Return the [X, Y] coordinate for the center point of the cell that contains the specified text.  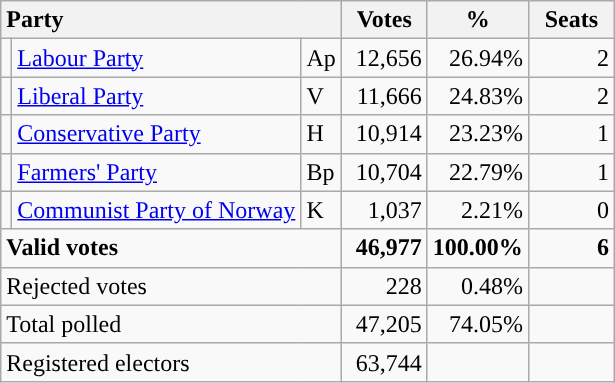
Rejected votes [172, 286]
47,205 [384, 324]
Farmers' Party [156, 172]
Ap [321, 58]
H [321, 134]
24.83% [478, 96]
12,656 [384, 58]
10,914 [384, 134]
Liberal Party [156, 96]
Party [172, 20]
11,666 [384, 96]
23.23% [478, 134]
Valid votes [172, 248]
Communist Party of Norway [156, 210]
2.21% [478, 210]
Bp [321, 172]
0.48% [478, 286]
% [478, 20]
46,977 [384, 248]
Conservative Party [156, 134]
228 [384, 286]
K [321, 210]
100.00% [478, 248]
V [321, 96]
Labour Party [156, 58]
63,744 [384, 362]
26.94% [478, 58]
Registered electors [172, 362]
22.79% [478, 172]
10,704 [384, 172]
Seats [571, 20]
1,037 [384, 210]
Total polled [172, 324]
Votes [384, 20]
0 [571, 210]
74.05% [478, 324]
6 [571, 248]
